Capture the cell that displays the provided text and extract its [x, y] central coordinate. 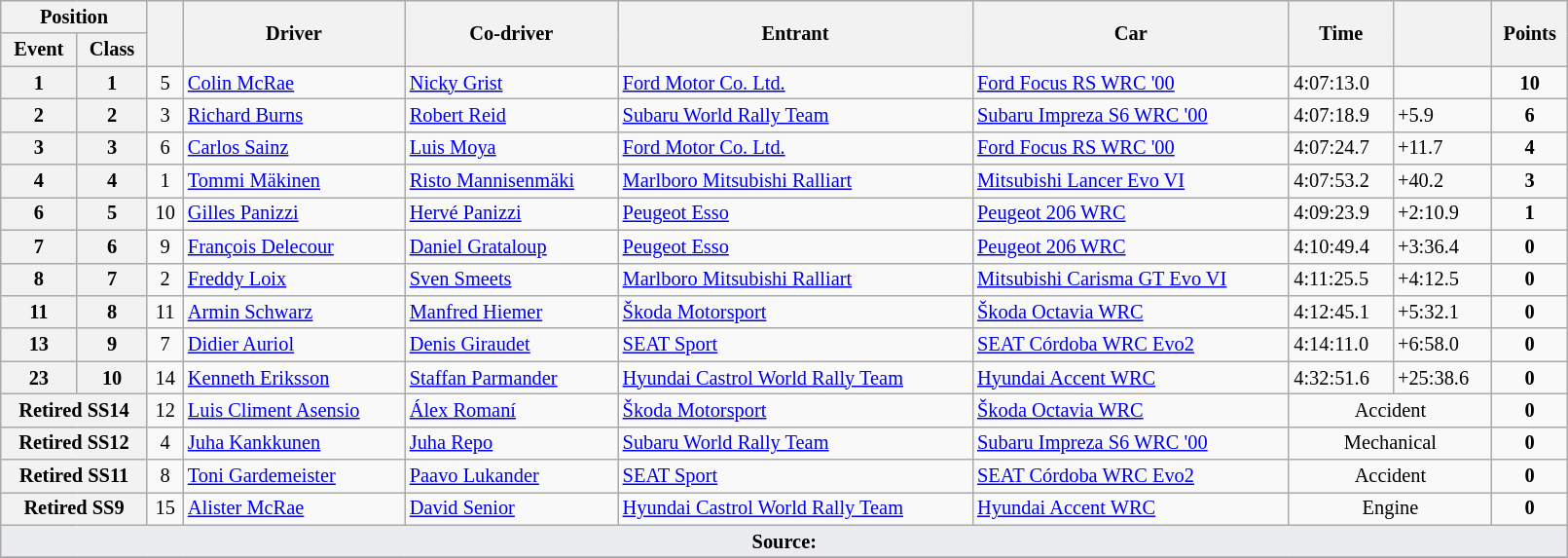
Retired SS12 [74, 443]
Toni Gardemeister [294, 476]
Gilles Panizzi [294, 213]
Robert Reid [512, 115]
Car [1131, 33]
Retired SS11 [74, 476]
+4:12.5 [1442, 279]
Nicky Grist [512, 83]
+25:38.6 [1442, 378]
Entrant [795, 33]
14 [165, 378]
Luis Climent Asensio [294, 410]
4:09:23.9 [1341, 213]
4:14:11.0 [1341, 345]
12 [165, 410]
4:10:49.4 [1341, 246]
Risto Mannisenmäki [512, 181]
Position [74, 17]
4:07:24.7 [1341, 148]
+11.7 [1442, 148]
Hervé Panizzi [512, 213]
+5:32.1 [1442, 312]
Mitsubishi Carisma GT Evo VI [1131, 279]
Manfred Hiemer [512, 312]
13 [39, 345]
François Delecour [294, 246]
Kenneth Eriksson [294, 378]
23 [39, 378]
Sven Smeets [512, 279]
+3:36.4 [1442, 246]
Álex Romaní [512, 410]
Points [1529, 33]
Juha Repo [512, 443]
Co-driver [512, 33]
4:11:25.5 [1341, 279]
Engine [1390, 508]
Daniel Grataloup [512, 246]
Richard Burns [294, 115]
Retired SS14 [74, 410]
4:12:45.1 [1341, 312]
Driver [294, 33]
Colin McRae [294, 83]
Time [1341, 33]
Freddy Loix [294, 279]
+2:10.9 [1442, 213]
Class [112, 50]
4:07:53.2 [1341, 181]
4:32:51.6 [1341, 378]
Didier Auriol [294, 345]
4:07:18.9 [1341, 115]
Denis Giraudet [512, 345]
Armin Schwarz [294, 312]
Event [39, 50]
Carlos Sainz [294, 148]
David Senior [512, 508]
Tommi Mäkinen [294, 181]
4:07:13.0 [1341, 83]
Paavo Lukander [512, 476]
+40.2 [1442, 181]
+5.9 [1442, 115]
Source: [784, 541]
Luis Moya [512, 148]
15 [165, 508]
Mitsubishi Lancer Evo VI [1131, 181]
Retired SS9 [74, 508]
Juha Kankkunen [294, 443]
Staffan Parmander [512, 378]
+6:58.0 [1442, 345]
Alister McRae [294, 508]
Mechanical [1390, 443]
